Determine the [X, Y] coordinate at the center of the cell enclosing the given text.  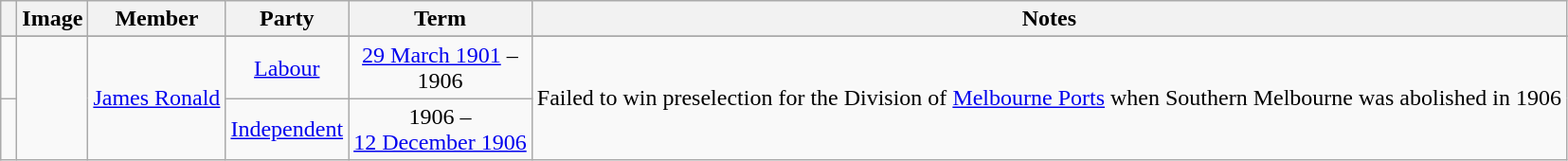
Failed to win preselection for the Division of Melbourne Ports when Southern Melbourne was abolished in 1906 [1049, 98]
Labour [287, 68]
1906 –12 December 1906 [441, 129]
29 March 1901 –1906 [441, 68]
Independent [287, 129]
Member [157, 19]
Notes [1049, 19]
Term [441, 19]
James Ronald [157, 98]
Image [53, 19]
Party [287, 19]
